Find where the given text appears and provide that cell's center as (X, Y) coordinate. 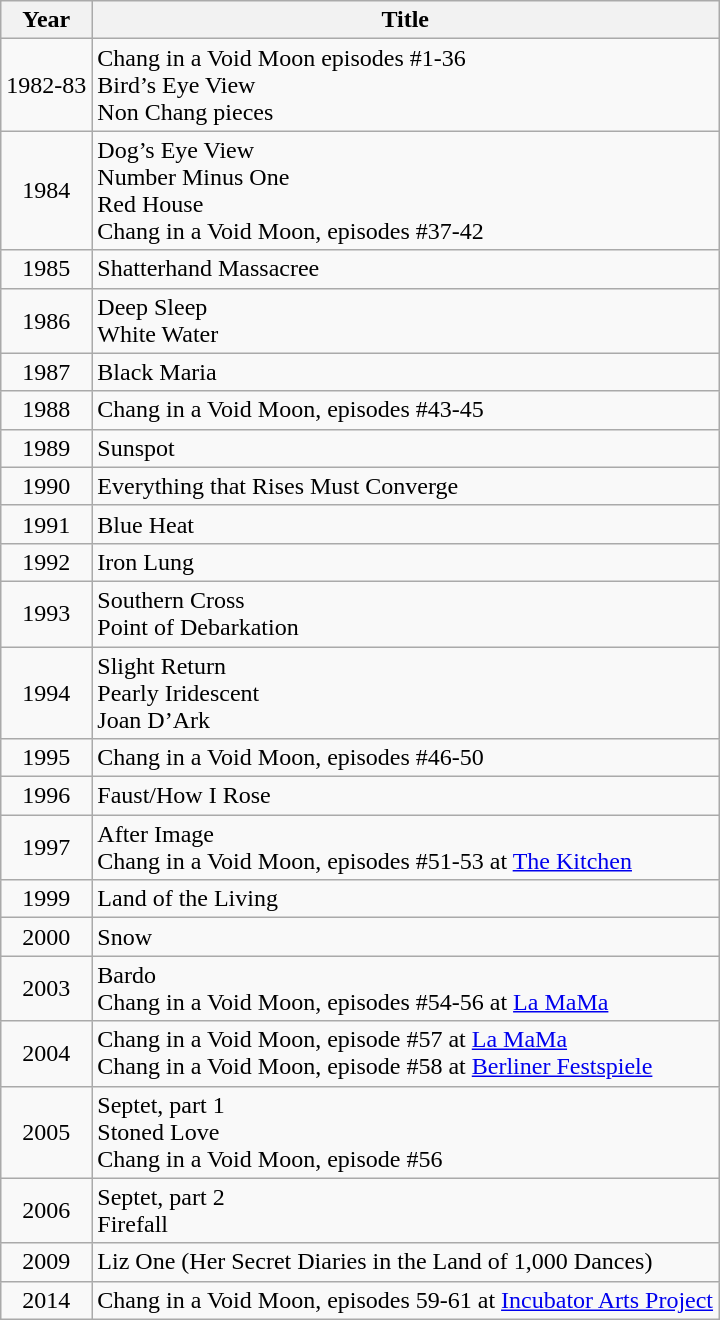
1985 (46, 269)
Chang in a Void Moon episodes #1-36Bird’s Eye ViewNon Chang pieces (406, 85)
1984 (46, 190)
Sunspot (406, 448)
2014 (46, 1300)
After ImageChang in a Void Moon, episodes #51-53 at The Kitchen (406, 848)
Deep SleepWhite Water (406, 320)
1986 (46, 320)
1991 (46, 524)
Everything that Rises Must Converge (406, 486)
Chang in a Void Moon, episodes #46-50 (406, 758)
1992 (46, 562)
1996 (46, 796)
1982-83 (46, 85)
1997 (46, 848)
Chang in a Void Moon, episodes #43-45 (406, 410)
BardoChang in a Void Moon, episodes #54-56 at La MaMa (406, 988)
Blue Heat (406, 524)
Liz One (Her Secret Diaries in the Land of 1,000 Dances) (406, 1262)
2006 (46, 1210)
Slight ReturnPearly IridescentJoan D’Ark (406, 692)
Southern CrossPoint of Debarkation (406, 614)
Septet, part 1Stoned LoveChang in a Void Moon, episode #56 (406, 1132)
Title (406, 20)
2003 (46, 988)
1988 (46, 410)
1994 (46, 692)
Septet, part 2Firefall (406, 1210)
1990 (46, 486)
Shatterhand Massacree (406, 269)
Chang in a Void Moon, episode #57 at La MaMa Chang in a Void Moon, episode #58 at Berliner Festspiele (406, 1054)
Snow (406, 937)
Chang in a Void Moon, episodes 59-61 at Incubator Arts Project (406, 1300)
Land of the Living (406, 899)
Faust/How I Rose (406, 796)
2005 (46, 1132)
1987 (46, 372)
1993 (46, 614)
1989 (46, 448)
2009 (46, 1262)
Dog’s Eye ViewNumber Minus OneRed HouseChang in a Void Moon, episodes #37-42 (406, 190)
Iron Lung (406, 562)
2004 (46, 1054)
Black Maria (406, 372)
1995 (46, 758)
Year (46, 20)
1999 (46, 899)
2000 (46, 937)
